Search for the cell housing the specified text and yield its [x, y] center coordinate. 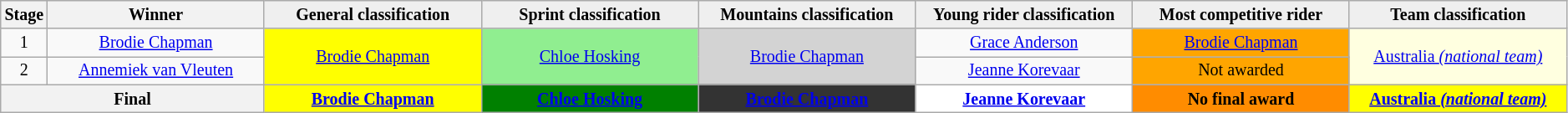
Young rider classification [1024, 15]
No final award [1241, 99]
Sprint classification [590, 15]
Not awarded [1241, 70]
General classification [373, 15]
Final [133, 99]
Grace Anderson [1024, 44]
2 [24, 70]
Annemiek van Vleuten [155, 70]
1 [24, 44]
Most competitive rider [1241, 15]
Stage [24, 15]
Team classification [1458, 15]
Mountains classification [807, 15]
Winner [155, 15]
